Identify which cell holds the provided text, then report its (X, Y) central coordinate. 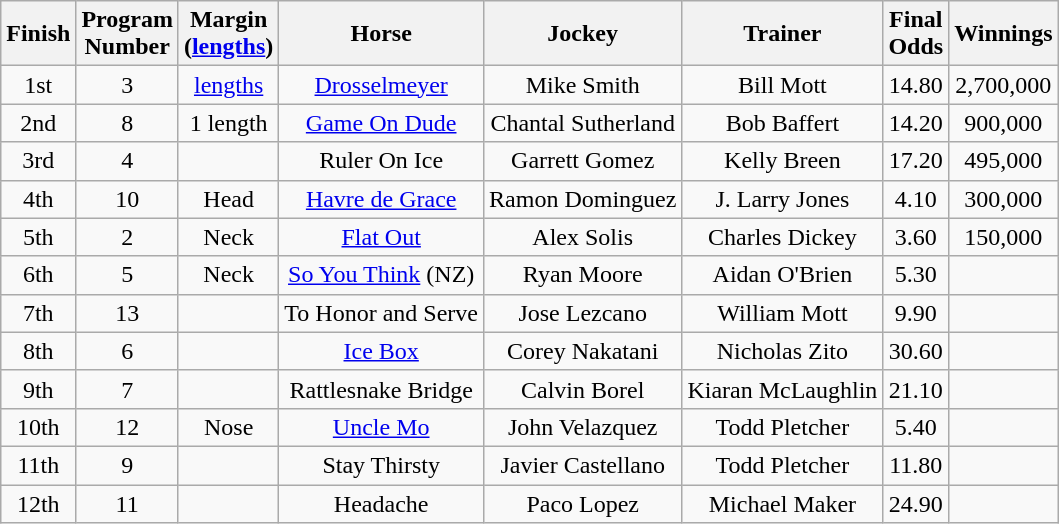
300,000 (1004, 199)
14.20 (916, 123)
Aidan O'Brien (782, 275)
4th (38, 199)
Uncle Mo (382, 427)
Charles Dickey (782, 237)
8th (38, 351)
Nose (228, 427)
30.60 (916, 351)
11 (128, 503)
Corey Nakatani (583, 351)
5.40 (916, 427)
Bill Mott (782, 85)
4.10 (916, 199)
11th (38, 465)
7 (128, 389)
21.10 (916, 389)
5 (128, 275)
2nd (38, 123)
Alex Solis (583, 237)
Finish (38, 34)
Margin(lengths) (228, 34)
Paco Lopez (583, 503)
Ryan Moore (583, 275)
John Velazquez (583, 427)
Bob Baffert (782, 123)
9th (38, 389)
Chantal Sutherland (583, 123)
7th (38, 313)
Headache (382, 503)
1 length (228, 123)
8 (128, 123)
Ramon Dominguez (583, 199)
Kiaran McLaughlin (782, 389)
Havre de Grace (382, 199)
Flat Out (382, 237)
Trainer (782, 34)
9.90 (916, 313)
6th (38, 275)
2 (128, 237)
3 (128, 85)
900,000 (1004, 123)
9 (128, 465)
To Honor and Serve (382, 313)
11.80 (916, 465)
Jose Lezcano (583, 313)
10th (38, 427)
lengths (228, 85)
Rattlesnake Bridge (382, 389)
4 (128, 161)
So You Think (NZ) (382, 275)
Drosselmeyer (382, 85)
5th (38, 237)
3.60 (916, 237)
Game On Dude (382, 123)
Garrett Gomez (583, 161)
150,000 (1004, 237)
Jockey (583, 34)
Kelly Breen (782, 161)
Michael Maker (782, 503)
5.30 (916, 275)
Javier Castellano (583, 465)
Final Odds (916, 34)
3rd (38, 161)
10 (128, 199)
Head (228, 199)
Stay Thirsty (382, 465)
William Mott (782, 313)
Ice Box (382, 351)
6 (128, 351)
13 (128, 313)
Mike Smith (583, 85)
14.80 (916, 85)
12th (38, 503)
Calvin Borel (583, 389)
Winnings (1004, 34)
24.90 (916, 503)
ProgramNumber (128, 34)
495,000 (1004, 161)
Nicholas Zito (782, 351)
1st (38, 85)
J. Larry Jones (782, 199)
Ruler On Ice (382, 161)
Horse (382, 34)
17.20 (916, 161)
12 (128, 427)
2,700,000 (1004, 85)
